Return the [x, y] coordinate for the center point of the cell that contains the specified text.  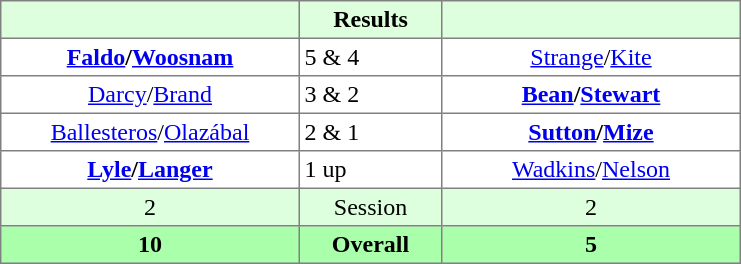
1 up [370, 170]
2 & 1 [370, 132]
Results [370, 20]
3 & 2 [370, 95]
Lyle/Langer [150, 170]
Sutton/Mize [591, 132]
5 [591, 245]
Overall [370, 245]
10 [150, 245]
Strange/Kite [591, 57]
Ballesteros/Olazábal [150, 132]
Session [370, 207]
Bean/Stewart [591, 95]
Darcy/Brand [150, 95]
Wadkins/Nelson [591, 170]
5 & 4 [370, 57]
Faldo/Woosnam [150, 57]
